Pinpoint the cell where the given text exists, returning its [x, y] midpoint coordinate. 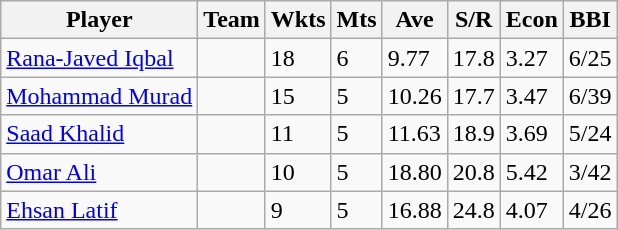
10.26 [414, 96]
20.8 [474, 172]
11.63 [414, 134]
17.7 [474, 96]
Econ [532, 20]
4/26 [590, 210]
6 [356, 58]
3.47 [532, 96]
11 [298, 134]
3.69 [532, 134]
3/42 [590, 172]
15 [298, 96]
Rana-Javed Iqbal [100, 58]
5.42 [532, 172]
18.9 [474, 134]
9.77 [414, 58]
18 [298, 58]
10 [298, 172]
24.8 [474, 210]
17.8 [474, 58]
Player [100, 20]
Mohammad Murad [100, 96]
18.80 [414, 172]
Wkts [298, 20]
4.07 [532, 210]
Mts [356, 20]
Saad Khalid [100, 134]
16.88 [414, 210]
3.27 [532, 58]
5/24 [590, 134]
Ave [414, 20]
Ehsan Latif [100, 210]
6/25 [590, 58]
BBI [590, 20]
9 [298, 210]
Team [232, 20]
S/R [474, 20]
Omar Ali [100, 172]
6/39 [590, 96]
